Return the (X, Y) coordinate for the center point of the cell that contains the specified text.  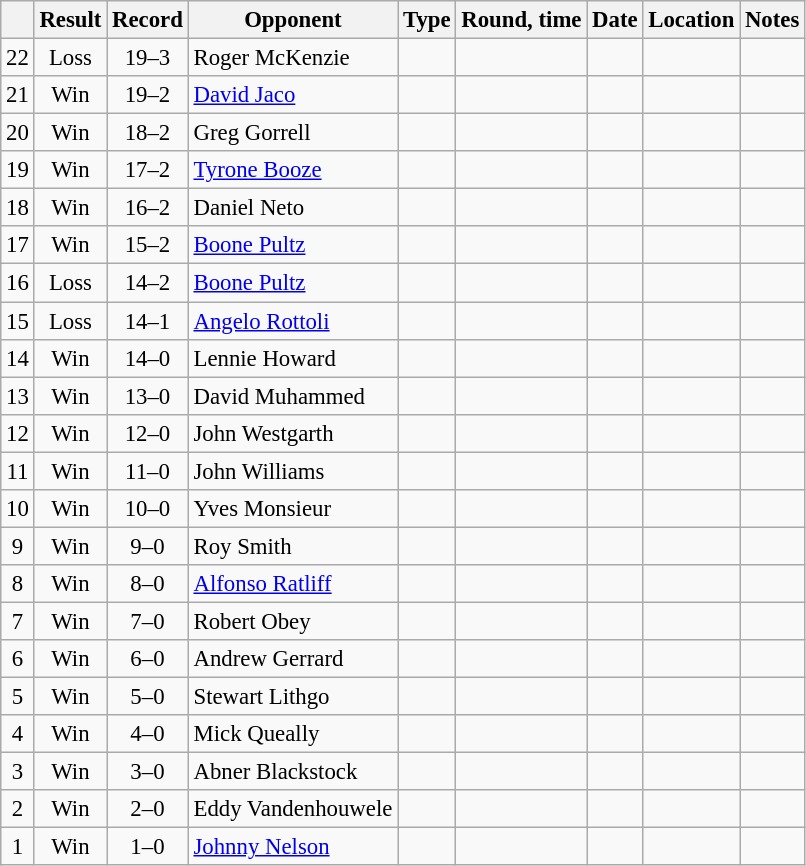
21 (18, 95)
5 (18, 697)
5–0 (148, 697)
18 (18, 208)
Greg Gorrell (292, 133)
14–1 (148, 321)
Lennie Howard (292, 358)
15–2 (148, 245)
Tyrone Booze (292, 170)
17–2 (148, 170)
2 (18, 809)
John Williams (292, 471)
6–0 (148, 659)
12 (18, 433)
4 (18, 734)
Result (70, 20)
19–3 (148, 58)
11 (18, 471)
13–0 (148, 396)
3–0 (148, 772)
Abner Blackstock (292, 772)
20 (18, 133)
11–0 (148, 471)
6 (18, 659)
Angelo Rottoli (292, 321)
19 (18, 170)
16–2 (148, 208)
7–0 (148, 621)
Opponent (292, 20)
Location (692, 20)
Robert Obey (292, 621)
10–0 (148, 509)
Andrew Gerrard (292, 659)
1–0 (148, 847)
Mick Queally (292, 734)
Eddy Vandenhouwele (292, 809)
Daniel Neto (292, 208)
David Muhammed (292, 396)
12–0 (148, 433)
3 (18, 772)
David Jaco (292, 95)
Record (148, 20)
Date (615, 20)
8–0 (148, 584)
9–0 (148, 546)
22 (18, 58)
10 (18, 509)
14 (18, 358)
4–0 (148, 734)
Yves Monsieur (292, 509)
14–2 (148, 283)
8 (18, 584)
19–2 (148, 95)
Stewart Lithgo (292, 697)
Roger McKenzie (292, 58)
Type (427, 20)
Alfonso Ratliff (292, 584)
1 (18, 847)
14–0 (148, 358)
Johnny Nelson (292, 847)
7 (18, 621)
15 (18, 321)
18–2 (148, 133)
17 (18, 245)
2–0 (148, 809)
13 (18, 396)
Notes (772, 20)
9 (18, 546)
16 (18, 283)
Roy Smith (292, 546)
Round, time (522, 20)
John Westgarth (292, 433)
